Search for the cell housing the specified text and yield its [X, Y] center coordinate. 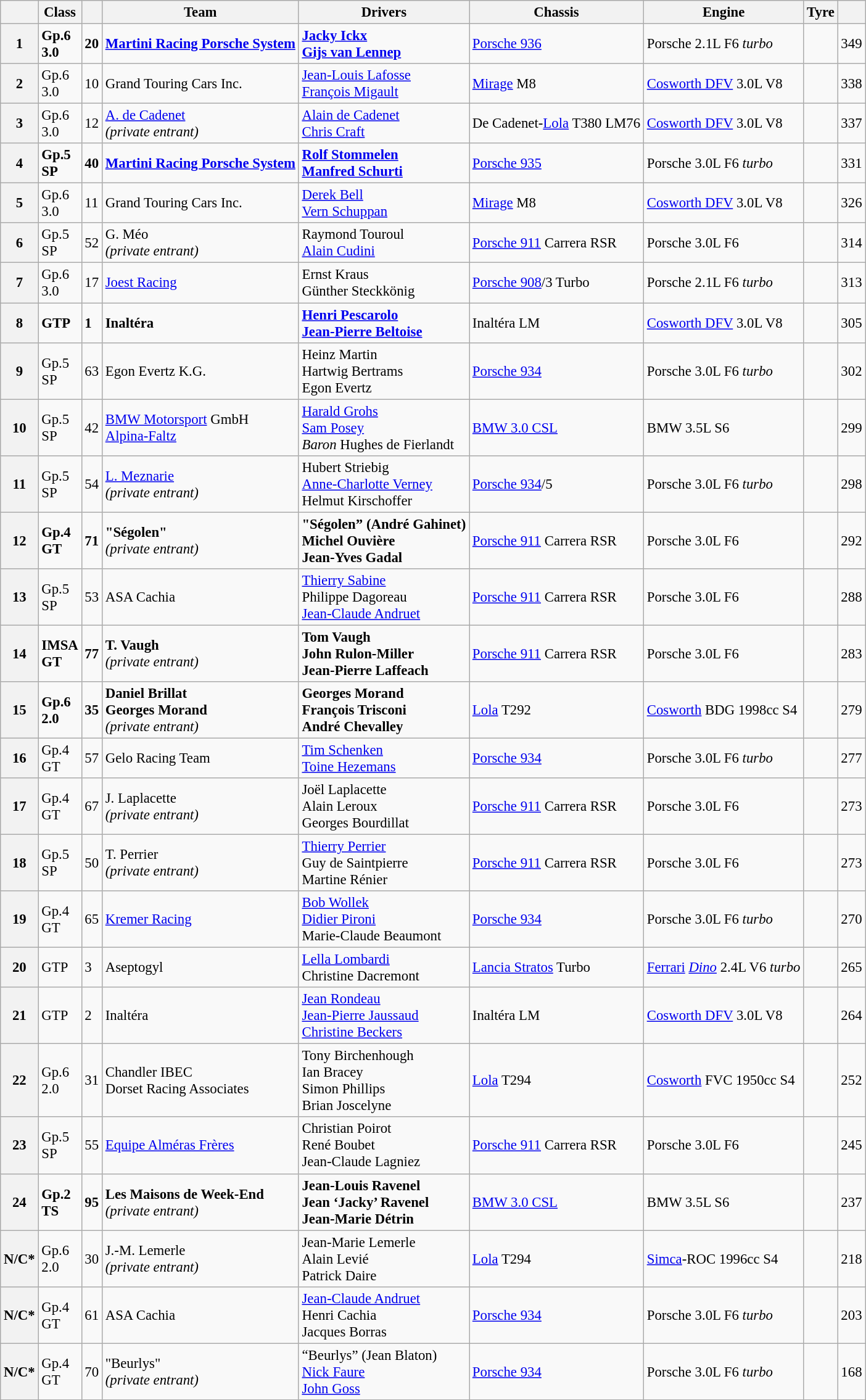
337 [851, 123]
Porsche 935 [556, 163]
63 [91, 371]
Egon Evertz K.G. [200, 371]
Lella Lombardi Christine Dacremont [384, 967]
277 [851, 758]
G. Méo(private entrant) [200, 243]
Lancia Stratos Turbo [556, 967]
218 [851, 1259]
Equipe Alméras Frères [200, 1146]
54 [91, 484]
Lola T292 [556, 710]
279 [851, 710]
Jean Rondeau Jean-Pierre Jaussaud Christine Beckers [384, 1016]
T. Perrier(private entrant) [200, 863]
168 [851, 1372]
288 [851, 597]
Tyre [820, 12]
Rolf Stommelen Manfred Schurti [384, 163]
Derek Bell Vern Schuppan [384, 204]
305 [851, 323]
Kremer Racing [200, 919]
"Ségolen” (André Gahinet) Michel Ouvière Jean-Yves Gadal [384, 541]
302 [851, 371]
“Beurlys” (Jean Blaton) Nick Faure John Goss [384, 1372]
57 [91, 758]
Joest Racing [200, 283]
71 [91, 541]
Christian Poirot René Boubet Jean-Claude Lagniez [384, 1146]
De Cadenet-Lola T380 LM76 [556, 123]
Raymond Touroul Alain Cudini [384, 243]
Thierry Sabine Philippe Dagoreau Jean-Claude Andruet [384, 597]
Heinz Martin Hartwig Bertrams Egon Evertz [384, 371]
6 [20, 243]
Chandler IBEC Dorset Racing Associates [200, 1081]
292 [851, 541]
53 [91, 597]
T. Vaugh(private entrant) [200, 653]
Ferrari Dino 2.4L V6 turbo [723, 967]
Gp.2TS [60, 1202]
Cosworth FVC 1950cc S4 [723, 1081]
18 [20, 863]
338 [851, 84]
Class [60, 12]
Tom Vaugh John Rulon-Miller Jean-Pierre Laffeach [384, 653]
265 [851, 967]
67 [91, 806]
252 [851, 1081]
Porsche 908/3 Turbo [556, 283]
Jean-Louis Lafosse François Migault [384, 84]
Team [200, 12]
24 [20, 1202]
Porsche 936 [556, 44]
Aseptogyl [200, 967]
Jacky Ickx Gijs van Lennep [384, 44]
15 [20, 710]
Henri Pescarolo Jean-Pierre Beltoise [384, 323]
7 [20, 283]
J. Laplacette(private entrant) [200, 806]
5 [20, 204]
77 [91, 653]
Alain de Cadenet Chris Craft [384, 123]
42 [91, 428]
245 [851, 1146]
22 [20, 1081]
Cosworth BDG 1998cc S4 [723, 710]
IMSA GT [60, 653]
Joël Laplacette Alain Leroux Georges Bourdillat [384, 806]
14 [20, 653]
237 [851, 1202]
13 [20, 597]
313 [851, 283]
283 [851, 653]
L. Meznarie(private entrant) [200, 484]
21 [20, 1016]
Daniel Brillat Georges Morand(private entrant) [200, 710]
Drivers [384, 12]
326 [851, 204]
349 [851, 44]
19 [20, 919]
BMW Motorsport GmbH Alpina-Faltz [200, 428]
Hubert Striebig Anne-Charlotte Verney Helmut Kirschoffer [384, 484]
Harald Grohs Sam Posey Baron Hughes de Fierlandt [384, 428]
A. de Cadenet(private entrant) [200, 123]
Tony Birchenhough Ian Bracey Simon Phillips Brian Joscelyne [384, 1081]
J.-M. Lemerle(private entrant) [200, 1259]
55 [91, 1146]
31 [91, 1081]
203 [851, 1315]
Simca-ROC 1996cc S4 [723, 1259]
Jean-Claude Andruet Henri Cachia Jacques Borras [384, 1315]
Bob Wollek Didier Pironi Marie-Claude Beaumont [384, 919]
8 [20, 323]
314 [851, 243]
299 [851, 428]
61 [91, 1315]
30 [91, 1259]
270 [851, 919]
Les Maisons de Week-End(private entrant) [200, 1202]
Georges Morand François Trisconi André Chevalley [384, 710]
9 [20, 371]
Chassis [556, 12]
70 [91, 1372]
Engine [723, 12]
Gelo Racing Team [200, 758]
50 [91, 863]
"Ségolen" (private entrant) [200, 541]
264 [851, 1016]
23 [20, 1146]
Thierry Perrier Guy de Saintpierre Martine Rénier [384, 863]
65 [91, 919]
35 [91, 710]
298 [851, 484]
4 [20, 163]
40 [91, 163]
Tim Schenken Toine Hezemans [384, 758]
Porsche 934/5 [556, 484]
Ernst Kraus Günther Steckkönig [384, 283]
Jean-Marie Lemerle Alain Levié Patrick Daire [384, 1259]
"Beurlys"(private entrant) [200, 1372]
16 [20, 758]
331 [851, 163]
Jean-Louis Ravenel Jean ‘Jacky’ Ravenel Jean-Marie Détrin [384, 1202]
95 [91, 1202]
52 [91, 243]
